Search for the cell housing the specified text and yield its (X, Y) center coordinate. 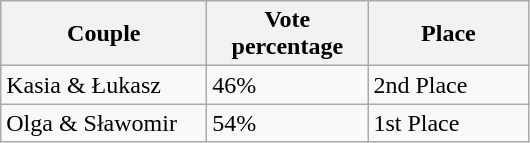
2nd Place (448, 85)
Kasia & Łukasz (104, 85)
54% (288, 123)
46% (288, 85)
1st Place (448, 123)
Couple (104, 34)
Olga & Sławomir (104, 123)
Vote percentage (288, 34)
Place (448, 34)
